Detect which cell encompasses the target text, then output its [x, y] center coordinate. 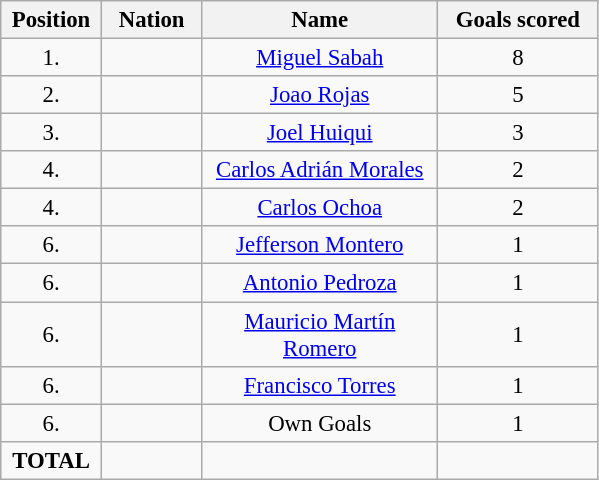
Carlos Adrián Morales [320, 170]
3. [52, 133]
Miguel Sabah [320, 58]
1. [52, 58]
3 [518, 133]
2. [52, 95]
Position [52, 20]
Nation [152, 20]
Joel Huiqui [320, 133]
Mauricio Martín Romero [320, 334]
Name [320, 20]
TOTAL [52, 460]
Jefferson Montero [320, 245]
Own Goals [320, 423]
Carlos Ochoa [320, 208]
8 [518, 58]
5 [518, 95]
Joao Rojas [320, 95]
Goals scored [518, 20]
Antonio Pedroza [320, 283]
Francisco Torres [320, 385]
